Find where the given text appears and provide that cell's center as (X, Y) coordinate. 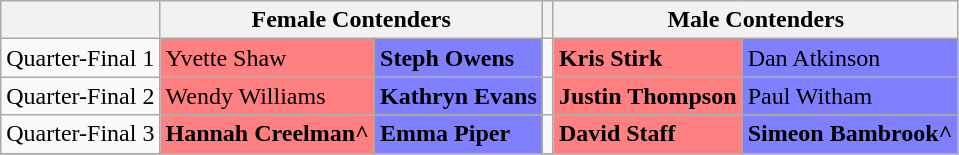
Quarter-Final 2 (80, 96)
Paul Witham (850, 96)
Male Contenders (756, 20)
Quarter-Final 3 (80, 134)
Kathryn Evans (459, 96)
Dan Atkinson (850, 58)
David Staff (648, 134)
Female Contenders (351, 20)
Quarter-Final 1 (80, 58)
Hannah Creelman^ (268, 134)
Wendy Williams (268, 96)
Justin Thompson (648, 96)
Yvette Shaw (268, 58)
Simeon Bambrook^ (850, 134)
Emma Piper (459, 134)
Steph Owens (459, 58)
Kris Stirk (648, 58)
